From the cell containing the given text, extract its center point as (x, y) coordinate. 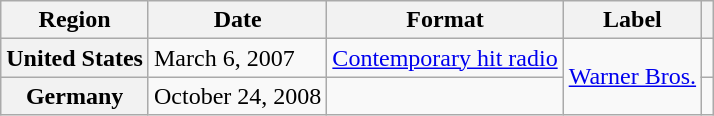
Germany (75, 96)
Format (445, 20)
Warner Bros. (632, 77)
March 6, 2007 (237, 58)
Label (632, 20)
Date (237, 20)
October 24, 2008 (237, 96)
Contemporary hit radio (445, 58)
Region (75, 20)
United States (75, 58)
